Return [x, y] of the center of cell containing provided text 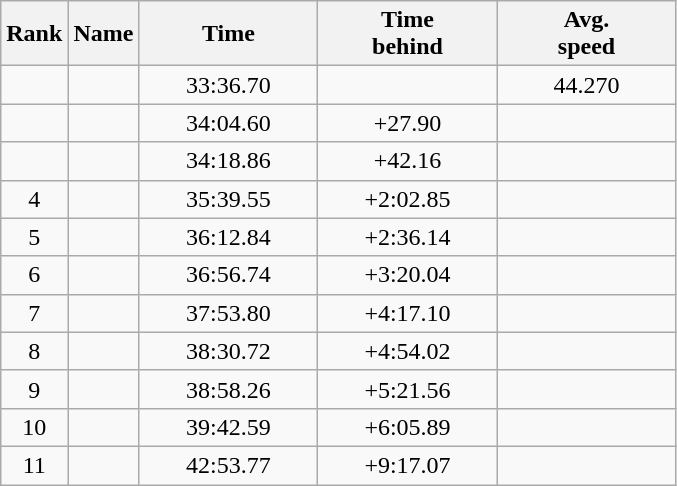
34:04.60 [228, 123]
36:12.84 [228, 237]
Rank [34, 34]
39:42.59 [228, 427]
11 [34, 465]
44.270 [586, 85]
38:30.72 [228, 351]
6 [34, 275]
+2:02.85 [408, 199]
4 [34, 199]
+4:17.10 [408, 313]
33:36.70 [228, 85]
+4:54.02 [408, 351]
Timebehind [408, 34]
Name [104, 34]
Time [228, 34]
+9:17.07 [408, 465]
36:56.74 [228, 275]
+42.16 [408, 161]
+5:21.56 [408, 389]
34:18.86 [228, 161]
8 [34, 351]
35:39.55 [228, 199]
42:53.77 [228, 465]
+2:36.14 [408, 237]
+3:20.04 [408, 275]
37:53.80 [228, 313]
7 [34, 313]
Avg.speed [586, 34]
+27.90 [408, 123]
9 [34, 389]
5 [34, 237]
+6:05.89 [408, 427]
38:58.26 [228, 389]
10 [34, 427]
